Scan for the cell matching the given text and deliver its (x, y) coordinate at center. 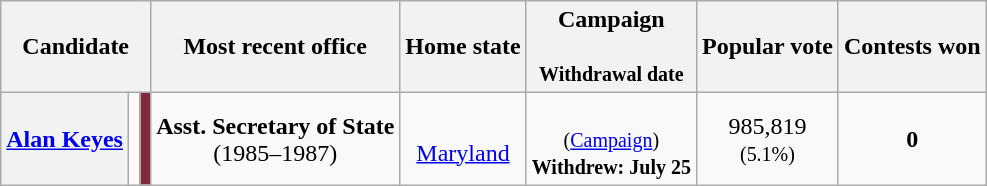
Candidate (76, 47)
Contests won (912, 47)
Maryland (463, 139)
0 (912, 139)
(Campaign)Withdrew: July 25 (611, 139)
CampaignWithdrawal date (611, 47)
Alan Keyes (65, 139)
Popular vote (767, 47)
Home state (463, 47)
Asst. Secretary of State(1985–1987) (276, 139)
985,819(5.1%) (767, 139)
Most recent office (276, 47)
